Extract the (X, Y) coordinate from the center of the cell holding the provided text.  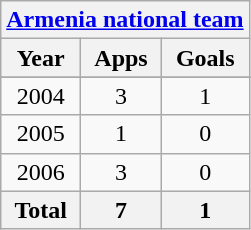
Apps (122, 58)
2005 (41, 134)
Armenia national team (125, 20)
Goals (205, 58)
7 (122, 210)
Total (41, 210)
2006 (41, 172)
Year (41, 58)
2004 (41, 96)
